Scan for the cell matching the given text and deliver its [X, Y] coordinate at center. 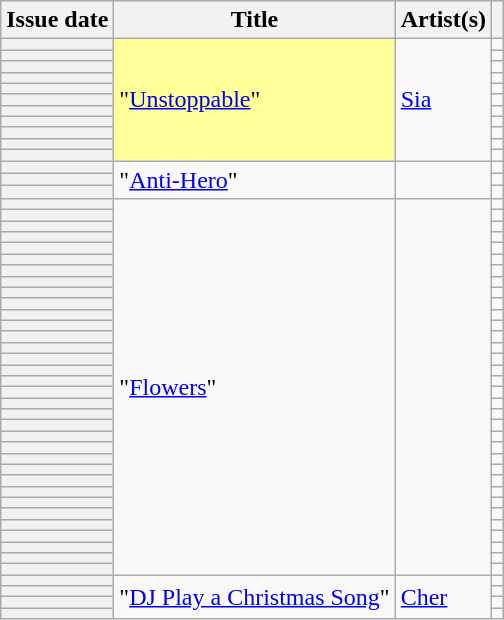
"Anti-Hero" [254, 179]
"Unstoppable" [254, 100]
Sia [443, 100]
"Flowers" [254, 387]
Artist(s) [443, 20]
"DJ Play a Christmas Song" [254, 597]
Issue date [58, 20]
Title [254, 20]
Cher [443, 597]
